Provide the [X, Y] coordinate of the cell's center where the given text is located.  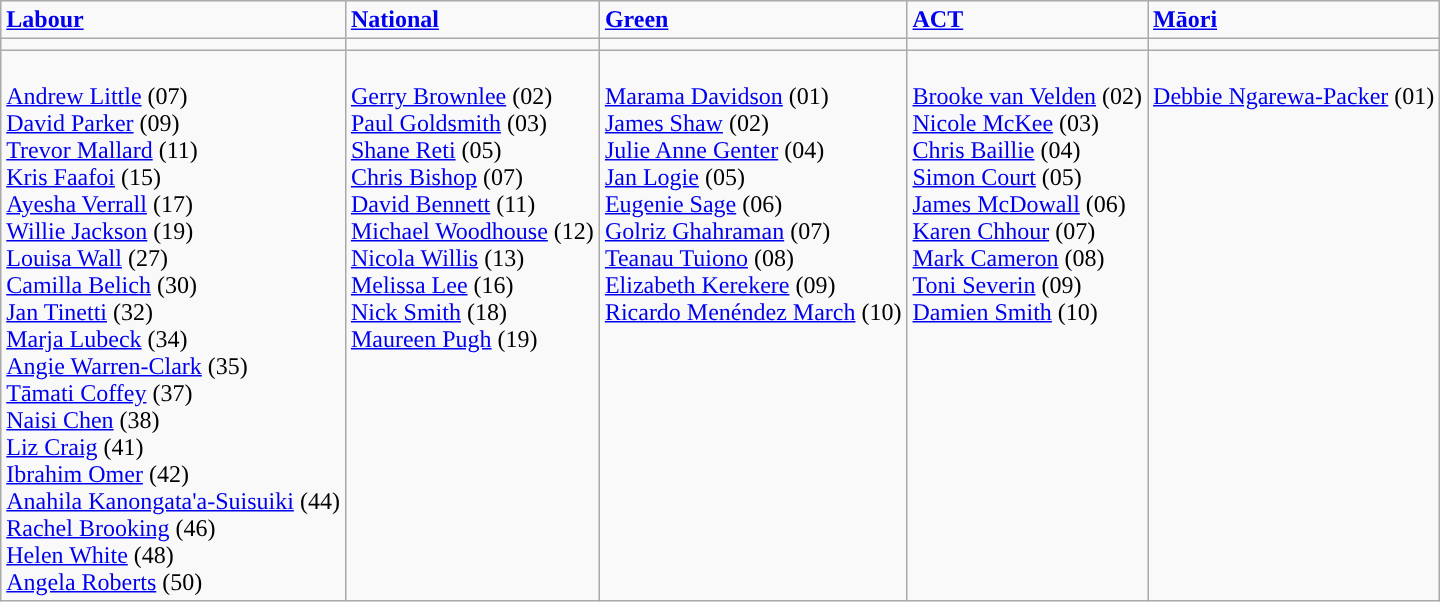
Labour [174, 20]
National [472, 20]
ACT [1028, 20]
Māori [1294, 20]
Green [753, 20]
Debbie Ngarewa-Packer (01) [1294, 326]
